Search for the cell housing the specified text and yield its [x, y] center coordinate. 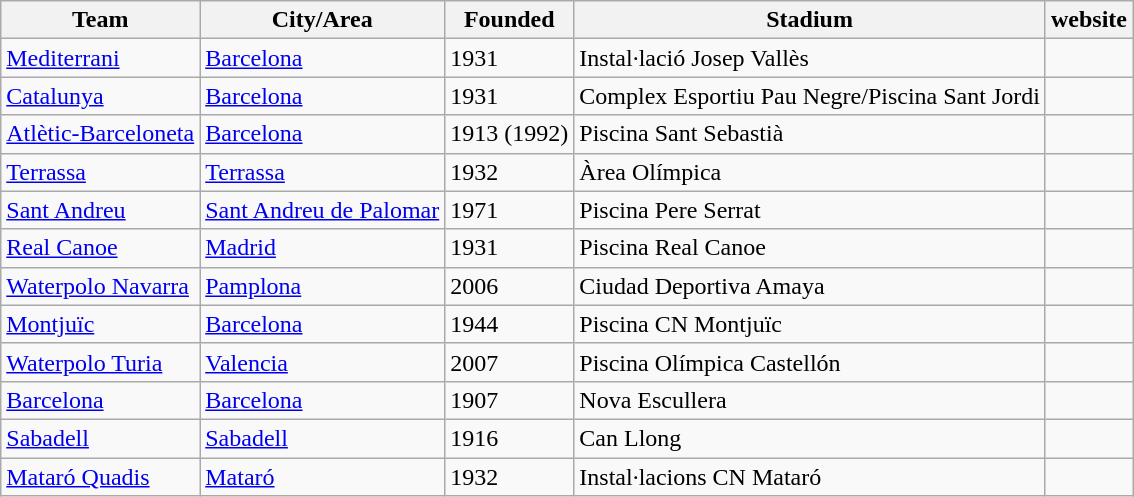
Atlètic-Barceloneta [100, 134]
Can Llong [810, 438]
City/Area [322, 20]
Team [100, 20]
Piscina Sant Sebastià [810, 134]
Complex Esportiu Pau Negre/Piscina Sant Jordi [810, 96]
Founded [510, 20]
Instal·lacions CN Mataró [810, 477]
Instal·lació Josep Vallès [810, 58]
Ciudad Deportiva Amaya [810, 286]
Piscina Pere Serrat [810, 210]
Piscina Real Canoe [810, 248]
Mataró [322, 477]
Valencia [322, 362]
2006 [510, 286]
1907 [510, 400]
1916 [510, 438]
Sant Andreu [100, 210]
2007 [510, 362]
1971 [510, 210]
1944 [510, 324]
Catalunya [100, 96]
Waterpolo Turia [100, 362]
Mataró Quadis [100, 477]
Pamplona [322, 286]
Stadium [810, 20]
Nova Escullera [810, 400]
Mediterrani [100, 58]
Real Canoe [100, 248]
1913 (1992) [510, 134]
Montjuïc [100, 324]
website [1088, 20]
Piscina Olímpica Castellón [810, 362]
Madrid [322, 248]
Àrea Olímpica [810, 172]
Waterpolo Navarra [100, 286]
Piscina CN Montjuïc [810, 324]
Sant Andreu de Palomar [322, 210]
